Determine the [x, y] coordinate at the center of the cell enclosing the given text.  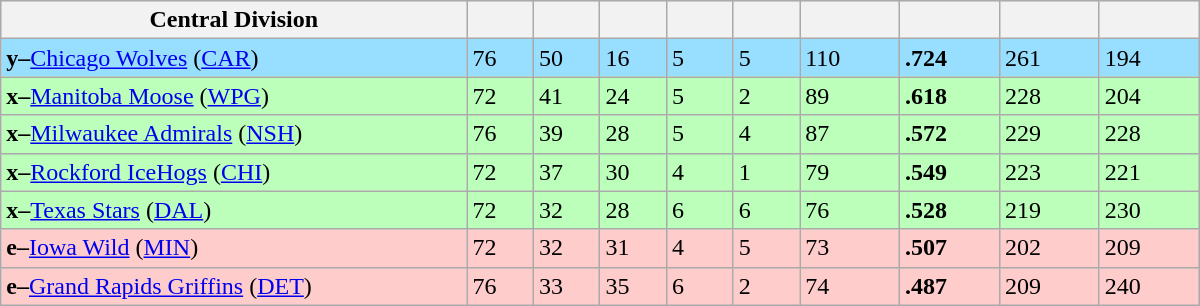
x–Texas Stars (DAL) [234, 210]
204 [1149, 96]
.528 [950, 210]
.572 [950, 134]
y–Chicago Wolves (CAR) [234, 58]
x–Milwaukee Admirals (NSH) [234, 134]
240 [1149, 286]
35 [634, 286]
e–Iowa Wild (MIN) [234, 248]
202 [1049, 248]
.618 [950, 96]
41 [566, 96]
x–Rockford IceHogs (CHI) [234, 172]
31 [634, 248]
110 [850, 58]
30 [634, 172]
.487 [950, 286]
39 [566, 134]
Central Division [234, 20]
261 [1049, 58]
37 [566, 172]
1 [766, 172]
221 [1149, 172]
.549 [950, 172]
229 [1049, 134]
x–Manitoba Moose (WPG) [234, 96]
79 [850, 172]
223 [1049, 172]
73 [850, 248]
50 [566, 58]
74 [850, 286]
.724 [950, 58]
194 [1149, 58]
33 [566, 286]
24 [634, 96]
89 [850, 96]
87 [850, 134]
.507 [950, 248]
16 [634, 58]
219 [1049, 210]
230 [1149, 210]
e–Grand Rapids Griffins (DET) [234, 286]
